Locate the cell with the specified text and output its (x, y) center coordinate. 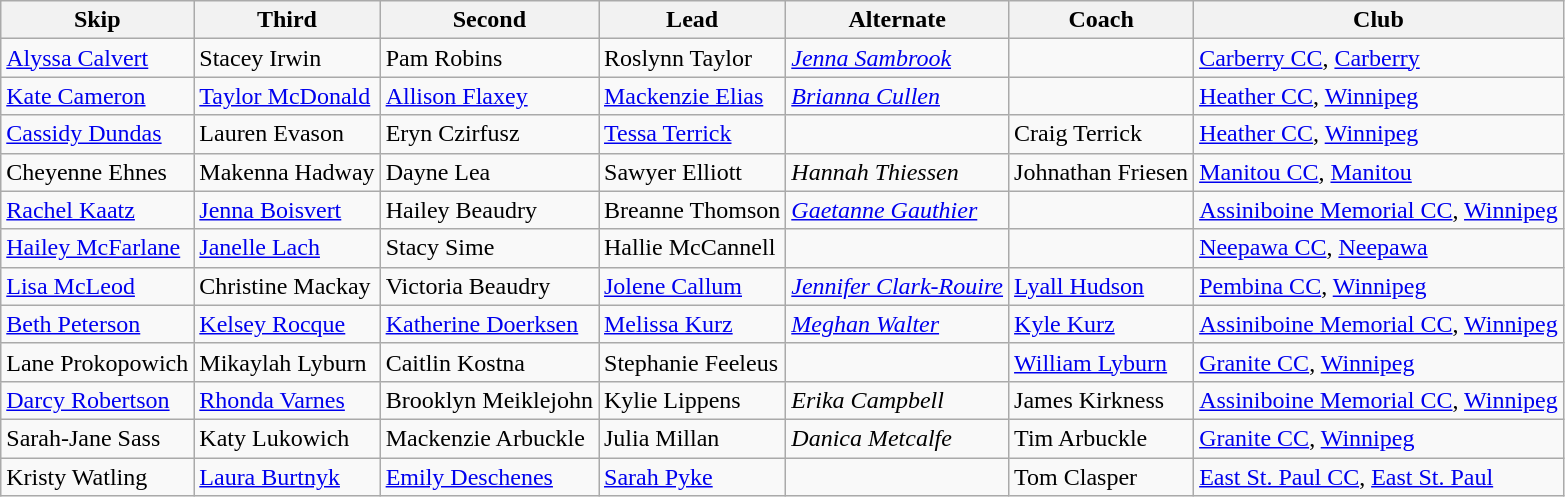
Gaetanne Gauthier (898, 210)
Lisa McLeod (98, 286)
Laura Burtnyk (287, 477)
Mackenzie Elias (692, 96)
Cassidy Dundas (98, 134)
Craig Terrick (1102, 134)
Kyle Kurz (1102, 324)
Taylor McDonald (287, 96)
Sarah Pyke (692, 477)
Meghan Walter (898, 324)
Victoria Beaudry (489, 286)
Dayne Lea (489, 172)
Lyall Hudson (1102, 286)
Coach (1102, 20)
Third (287, 20)
Jennifer Clark-Rouire (898, 286)
Kylie Lippens (692, 400)
Stacey Irwin (287, 58)
Melissa Kurz (692, 324)
Brianna Cullen (898, 96)
Tom Clasper (1102, 477)
Jenna Sambrook (898, 58)
Roslynn Taylor (692, 58)
Tessa Terrick (692, 134)
Katherine Doerksen (489, 324)
Lead (692, 20)
Darcy Robertson (98, 400)
Danica Metcalfe (898, 438)
Breanne Thomson (692, 210)
Rhonda Varnes (287, 400)
Alyssa Calvert (98, 58)
Christine Mackay (287, 286)
Neepawa CC, Neepawa (1379, 248)
Stephanie Feeleus (692, 362)
Caitlin Kostna (489, 362)
Hailey Beaudry (489, 210)
Rachel Kaatz (98, 210)
Julia Millan (692, 438)
Erika Campbell (898, 400)
Sawyer Elliott (692, 172)
William Lyburn (1102, 362)
Mackenzie Arbuckle (489, 438)
James Kirkness (1102, 400)
Club (1379, 20)
Cheyenne Ehnes (98, 172)
Jenna Boisvert (287, 210)
East St. Paul CC, East St. Paul (1379, 477)
Brooklyn Meiklejohn (489, 400)
Kristy Watling (98, 477)
Makenna Hadway (287, 172)
Beth Peterson (98, 324)
Lauren Evason (287, 134)
Pembina CC, Winnipeg (1379, 286)
Janelle Lach (287, 248)
Kate Cameron (98, 96)
Johnathan Friesen (1102, 172)
Allison Flaxey (489, 96)
Tim Arbuckle (1102, 438)
Hallie McCannell (692, 248)
Mikaylah Lyburn (287, 362)
Katy Lukowich (287, 438)
Alternate (898, 20)
Hannah Thiessen (898, 172)
Stacy Sime (489, 248)
Pam Robins (489, 58)
Eryn Czirfusz (489, 134)
Sarah-Jane Sass (98, 438)
Manitou CC, Manitou (1379, 172)
Second (489, 20)
Jolene Callum (692, 286)
Emily Deschenes (489, 477)
Hailey McFarlane (98, 248)
Skip (98, 20)
Lane Prokopowich (98, 362)
Carberry CC, Carberry (1379, 58)
Kelsey Rocque (287, 324)
